Locate the cell with the specified text and output its [X, Y] center coordinate. 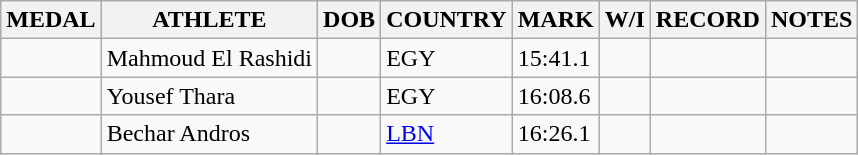
ATHLETE [209, 20]
DOB [350, 20]
MEDAL [51, 20]
16:26.1 [556, 134]
Yousef Thara [209, 96]
W/I [624, 20]
LBN [447, 134]
Bechar Andros [209, 134]
MARK [556, 20]
NOTES [811, 20]
15:41.1 [556, 58]
Mahmoud El Rashidi [209, 58]
COUNTRY [447, 20]
16:08.6 [556, 96]
RECORD [708, 20]
